Provide the (x, y) coordinate of the cell's center where the given text is located.  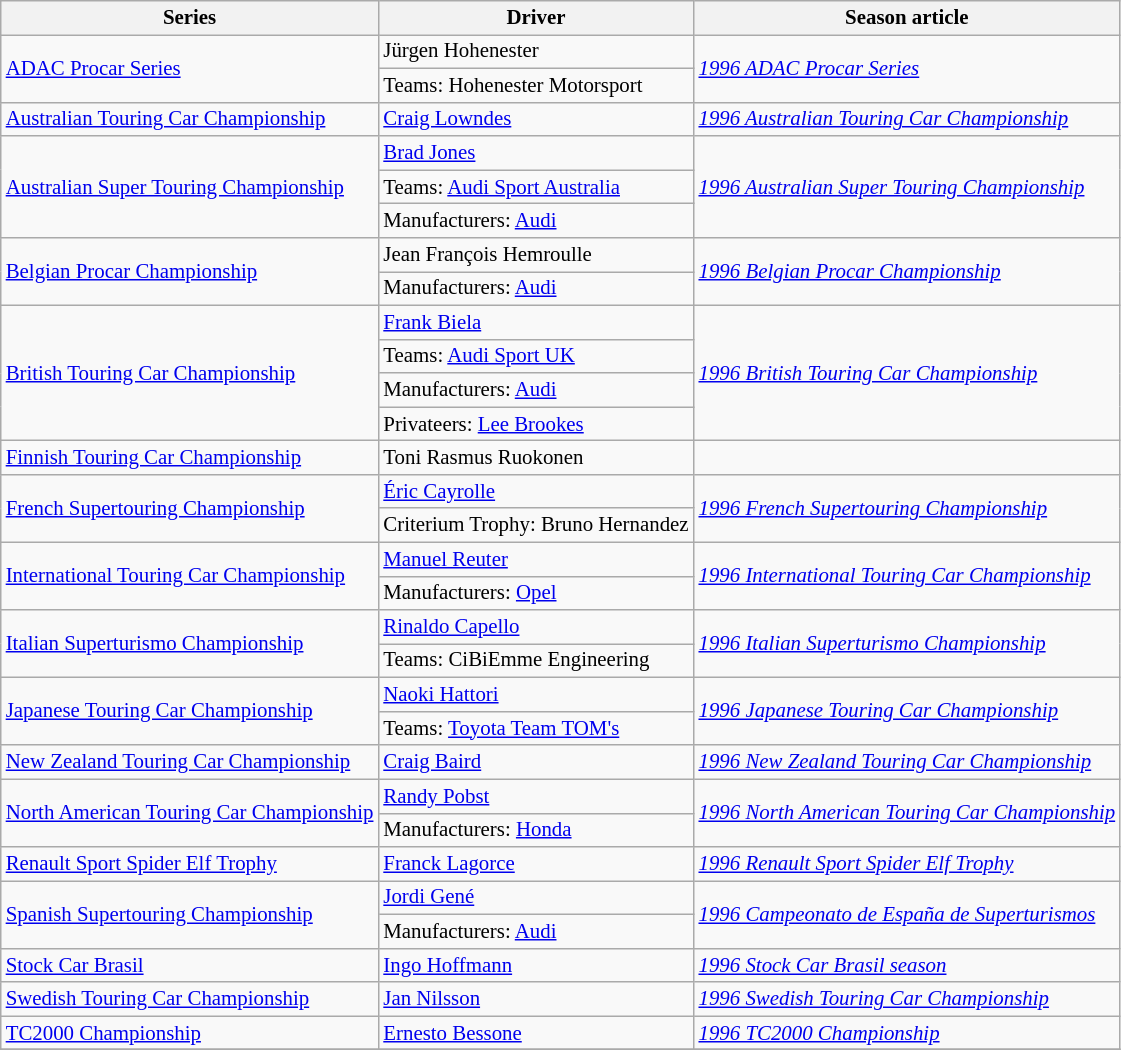
Australian Super Touring Championship (190, 187)
Craig Lowndes (536, 119)
ADAC Procar Series (190, 68)
Jan Nilsson (536, 999)
1996 ADAC Procar Series (908, 68)
1996 Swedish Touring Car Championship (908, 999)
1996 TC2000 Championship (908, 1033)
Stock Car Brasil (190, 965)
Series (190, 18)
Teams: CiBiEmme Engineering (536, 661)
Naoki Hattori (536, 695)
TC2000 Championship (190, 1033)
1996 New Zealand Touring Car Championship (908, 762)
Privateers: Lee Brookes (536, 424)
Italian Superturismo Championship (190, 644)
Criterium Trophy: Bruno Hernandez (536, 525)
International Touring Car Championship (190, 576)
Renault Sport Spider Elf Trophy (190, 864)
Teams: Toyota Team TOM's (536, 728)
Season article (908, 18)
Jordi Gené (536, 898)
Ernesto Bessone (536, 1033)
Frank Biela (536, 322)
1996 Italian Superturismo Championship (908, 644)
1996 Australian Touring Car Championship (908, 119)
Teams: Audi Sport UK (536, 356)
Teams: Hohenester Motorsport (536, 85)
Ingo Hoffmann (536, 965)
1996 French Supertouring Championship (908, 508)
1996 Australian Super Touring Championship (908, 187)
Manufacturers: Honda (536, 830)
Randy Pobst (536, 796)
Brad Jones (536, 153)
New Zealand Touring Car Championship (190, 762)
Manuel Reuter (536, 559)
Franck Lagorce (536, 864)
Finnish Touring Car Championship (190, 458)
Jean François Hemroulle (536, 255)
Spanish Supertouring Championship (190, 915)
1996 International Touring Car Championship (908, 576)
Toni Rasmus Ruokonen (536, 458)
1996 Renault Sport Spider Elf Trophy (908, 864)
1996 North American Touring Car Championship (908, 813)
Driver (536, 18)
1996 Belgian Procar Championship (908, 272)
Teams: Audi Sport Australia (536, 187)
Éric Cayrolle (536, 491)
Rinaldo Capello (536, 627)
1996 Campeonato de España de Superturismos (908, 915)
French Supertouring Championship (190, 508)
Craig Baird (536, 762)
1996 Japanese Touring Car Championship (908, 712)
Japanese Touring Car Championship (190, 712)
North American Touring Car Championship (190, 813)
Manufacturers: Opel (536, 593)
Swedish Touring Car Championship (190, 999)
Belgian Procar Championship (190, 272)
1996 Stock Car Brasil season (908, 965)
1996 British Touring Car Championship (908, 372)
Australian Touring Car Championship (190, 119)
Jürgen Hohenester (536, 51)
British Touring Car Championship (190, 372)
